Capture the cell that displays the provided text and extract its (X, Y) central coordinate. 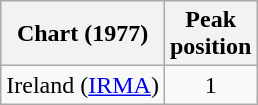
Chart (1977) (83, 34)
1 (210, 85)
Peakposition (210, 34)
Ireland (IRMA) (83, 85)
